Locate the cell with the specified text and output its [X, Y] center coordinate. 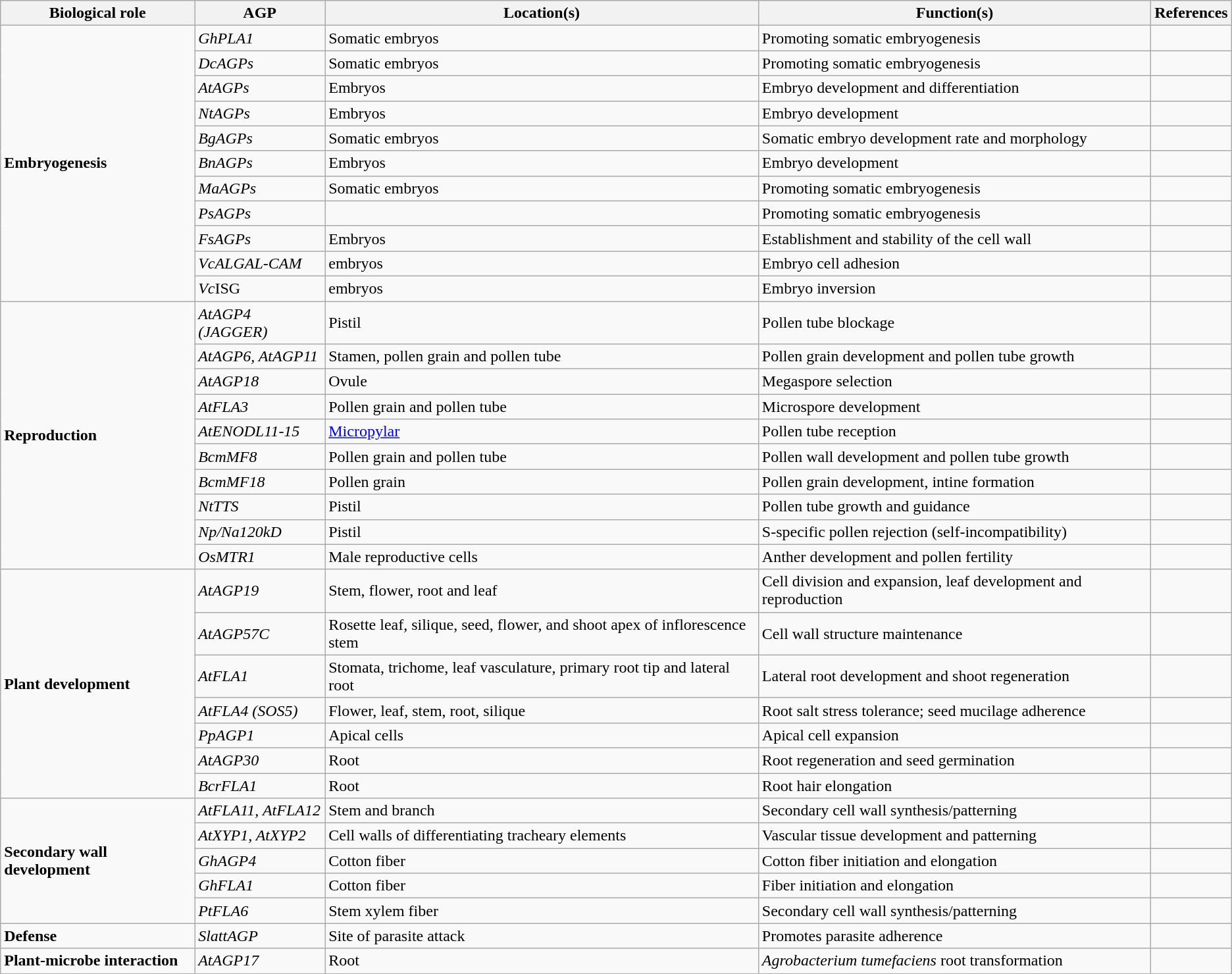
Embryogenesis [97, 163]
S-specific pollen rejection (self-incompatibility) [954, 532]
AtFLA3 [260, 407]
Secondary wall development [97, 861]
FsAGPs [260, 238]
Pollen grain development and pollen tube growth [954, 357]
Anther development and pollen fertility [954, 557]
Pollen tube reception [954, 432]
AtAGPs [260, 88]
Cotton fiber initiation and elongation [954, 861]
Np/Na120kD [260, 532]
Megaspore selection [954, 382]
AtXYP1, AtXYP2 [260, 836]
Plant development [97, 683]
AtFLA1 [260, 677]
AtAGP57C [260, 633]
Apical cells [542, 735]
Rosette leaf, silique, seed, flower, and shoot apex of inflorescence stem [542, 633]
Agrobacterium tumefaciens root transformation [954, 961]
Micropylar [542, 432]
GhFLA1 [260, 886]
Plant-microbe interaction [97, 961]
PsAGPs [260, 213]
Cell division and expansion, leaf development and reproduction [954, 591]
Pollen grain development, intine formation [954, 482]
AGP [260, 13]
Pollen grain [542, 482]
AtENODL11-15 [260, 432]
AtAGP30 [260, 760]
BcmMF8 [260, 457]
Fiber initiation and elongation [954, 886]
PtFLA6 [260, 911]
Root hair elongation [954, 785]
BcrFLA1 [260, 785]
Embryo development and differentiation [954, 88]
Site of parasite attack [542, 936]
SlattAGP [260, 936]
Reproduction [97, 436]
References [1191, 13]
BnAGPs [260, 163]
Stem and branch [542, 811]
Lateral root development and shoot regeneration [954, 677]
NtAGPs [260, 113]
Location(s) [542, 13]
GhAGP4 [260, 861]
AtAGP18 [260, 382]
AtAGP6, AtAGP11 [260, 357]
Establishment and stability of the cell wall [954, 238]
BcmMF18 [260, 482]
Stomata, trichome, leaf vasculature, primary root tip and lateral root [542, 677]
Stem, flower, root and leaf [542, 591]
Flower, leaf, stem, root, silique [542, 710]
BgAGPs [260, 138]
VcALGAL-CAM [260, 263]
Cell wall structure maintenance [954, 633]
AtAGP4 (JAGGER) [260, 322]
AtFLA11, AtFLA12 [260, 811]
Cell walls of differentiating tracheary elements [542, 836]
Ovule [542, 382]
Vascular tissue development and patterning [954, 836]
NtTTS [260, 507]
MaAGPs [260, 188]
Stamen, pollen grain and pollen tube [542, 357]
OsMTR1 [260, 557]
Biological role [97, 13]
Microspore development [954, 407]
DcAGPs [260, 63]
AtFLA4 (SOS5) [260, 710]
Promotes parasite adherence [954, 936]
Male reproductive cells [542, 557]
AtAGP19 [260, 591]
VcISG [260, 288]
Pollen wall development and pollen tube growth [954, 457]
Defense [97, 936]
PpAGP1 [260, 735]
Stem xylem fiber [542, 911]
Root regeneration and seed germination [954, 760]
Apical cell expansion [954, 735]
Pollen tube growth and guidance [954, 507]
Root salt stress tolerance; seed mucilage adherence [954, 710]
Pollen tube blockage [954, 322]
Somatic embryo development rate and morphology [954, 138]
Function(s) [954, 13]
Embryo cell adhesion [954, 263]
AtAGP17 [260, 961]
Embryo inversion [954, 288]
GhPLA1 [260, 38]
